Search for the cell housing the specified text and yield its [X, Y] center coordinate. 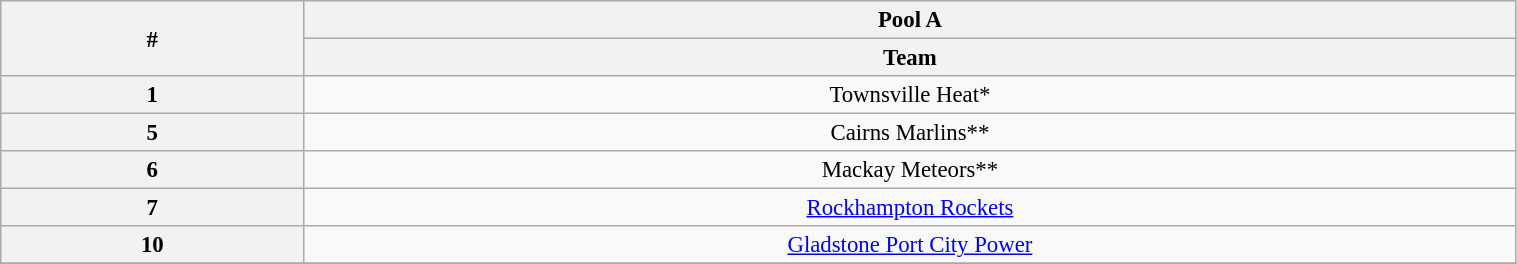
10 [152, 245]
Team [910, 58]
7 [152, 208]
Townsville Heat* [910, 95]
Pool A [910, 20]
Rockhampton Rockets [910, 208]
5 [152, 133]
Cairns Marlins** [910, 133]
# [152, 38]
Gladstone Port City Power [910, 245]
1 [152, 95]
Mackay Meteors** [910, 170]
6 [152, 170]
